From the cell containing the given text, extract its center point as [x, y] coordinate. 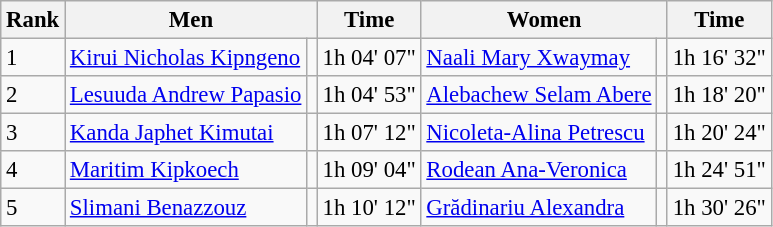
Alebachew Selam Abere [539, 95]
1h 07' 12" [369, 133]
3 [33, 133]
1h 04' 53" [369, 95]
5 [33, 208]
Men [192, 20]
Nicoleta-Alina Petrescu [539, 133]
Kirui Nicholas Kipngeno [186, 58]
Maritim Kipkoech [186, 170]
1h 09' 04" [369, 170]
1h 30' 26" [719, 208]
1h 04' 07" [369, 58]
1h 18' 20" [719, 95]
1h 24' 51" [719, 170]
Kanda Japhet Kimutai [186, 133]
4 [33, 170]
2 [33, 95]
1h 10' 12" [369, 208]
1 [33, 58]
1h 20' 24" [719, 133]
Lesuuda Andrew Papasio [186, 95]
Rodean Ana-Veronica [539, 170]
1h 16' 32" [719, 58]
Slimani Benazzouz [186, 208]
Naali Mary Xwaymay [539, 58]
Women [544, 20]
Grădinariu Alexandra [539, 208]
Rank [33, 20]
